Identify which cell holds the provided text, then report its [X, Y] central coordinate. 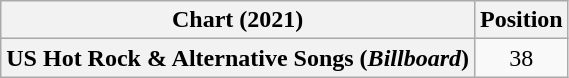
38 [521, 58]
Position [521, 20]
US Hot Rock & Alternative Songs (Billboard) [238, 58]
Chart (2021) [238, 20]
